Detect which cell encompasses the target text, then output its [X, Y] center coordinate. 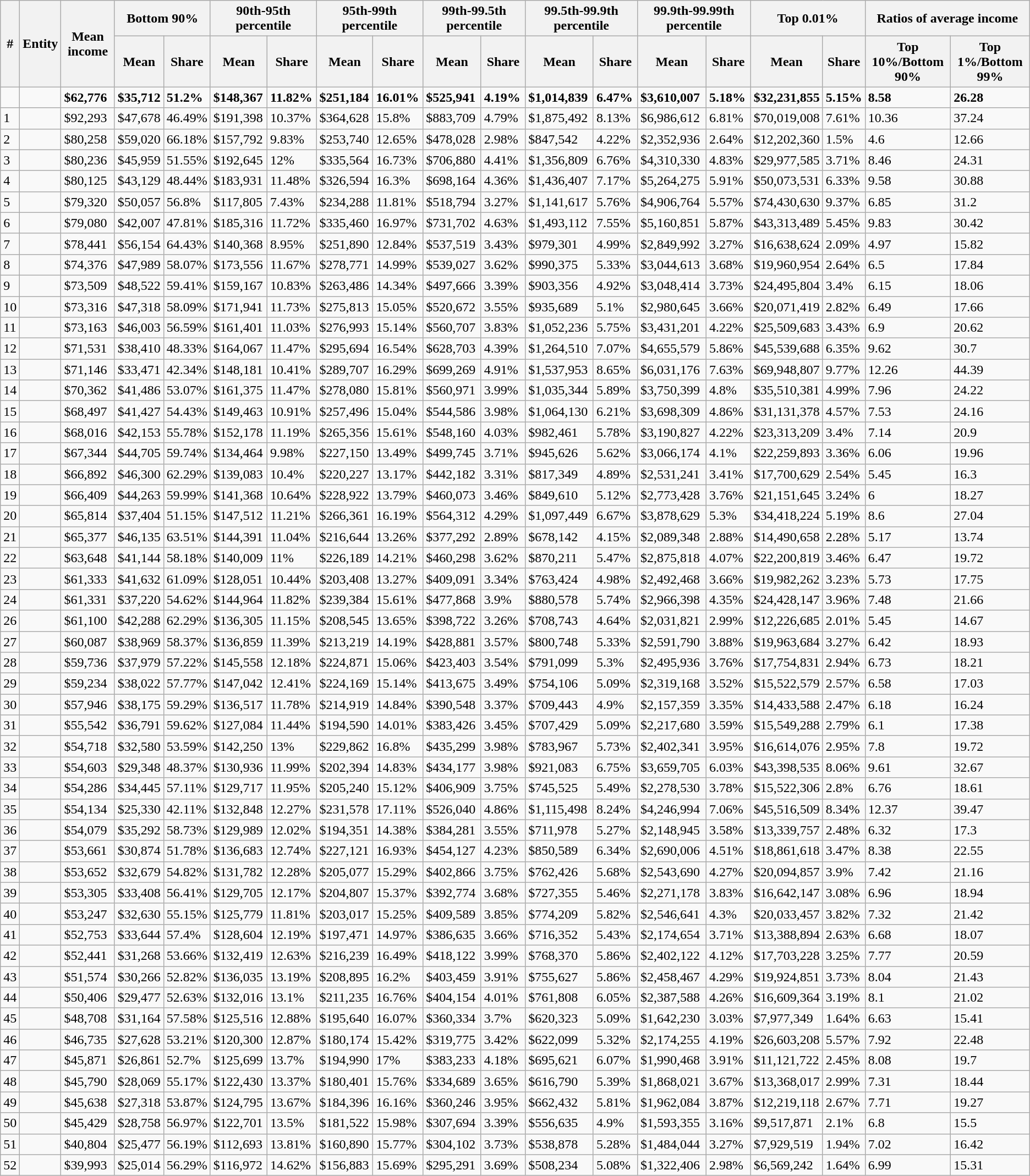
6.68 [908, 935]
$132,848 [239, 809]
$27,318 [139, 1102]
$171,941 [239, 306]
2.28% [844, 537]
$3,066,174 [672, 453]
11.78% [292, 705]
28 [10, 663]
$979,301 [560, 244]
$2,031,821 [672, 620]
$2,980,645 [672, 306]
8.46 [908, 160]
$124,795 [239, 1102]
17.38 [990, 726]
13.17% [398, 474]
44 [10, 998]
54.43% [187, 411]
$295,694 [344, 349]
58.37% [187, 642]
$80,125 [88, 181]
$134,464 [239, 453]
$17,700,629 [787, 474]
$50,406 [88, 998]
$253,740 [344, 139]
$1,875,492 [560, 118]
$800,748 [560, 642]
15.42% [398, 1040]
$6,569,242 [787, 1165]
$727,355 [560, 893]
5.87% [728, 223]
$52,753 [88, 935]
56.19% [187, 1144]
$1,484,044 [672, 1144]
$60,087 [88, 642]
4.6 [908, 139]
31 [10, 726]
$1,868,021 [672, 1081]
$539,027 [452, 265]
2.8% [844, 788]
$384,281 [452, 830]
$2,352,936 [672, 139]
51 [10, 1144]
12.27% [292, 809]
58.18% [187, 558]
49 [10, 1102]
6.81% [728, 118]
$2,089,348 [672, 537]
Ratios of average income [947, 19]
$36,791 [139, 726]
56.41% [187, 893]
15 [10, 411]
$148,181 [239, 370]
$364,628 [344, 118]
3.78% [728, 788]
56.8% [187, 202]
$202,394 [344, 767]
20.9 [990, 432]
51.15% [187, 516]
$56,154 [139, 244]
$5,264,275 [672, 181]
$709,443 [560, 705]
$31,268 [139, 955]
3.47% [844, 851]
$205,077 [344, 872]
$132,016 [239, 998]
$50,073,531 [787, 181]
2 [10, 139]
37 [10, 851]
$136,305 [239, 620]
$129,989 [239, 830]
$990,375 [560, 265]
$508,234 [560, 1165]
$435,299 [452, 746]
4.97 [908, 244]
54.82% [187, 872]
$16,642,147 [787, 893]
57.11% [187, 788]
50 [10, 1123]
$20,033,457 [787, 914]
7 [10, 244]
17% [398, 1060]
52.82% [187, 976]
$13,388,894 [787, 935]
$278,080 [344, 391]
$128,604 [239, 935]
$454,127 [452, 851]
$231,578 [344, 809]
$38,969 [139, 642]
6.05% [615, 998]
$6,031,176 [672, 370]
$144,391 [239, 537]
16.01% [398, 97]
8.38 [908, 851]
$3,048,414 [672, 285]
$295,291 [452, 1165]
4.12% [728, 955]
$360,246 [452, 1102]
24.31 [990, 160]
$251,890 [344, 244]
7.63% [728, 370]
$239,384 [344, 600]
48 [10, 1081]
17.03 [990, 684]
30.88 [990, 181]
9.83 [908, 223]
$47,318 [139, 306]
$205,240 [344, 788]
6.63 [908, 1019]
14.34% [398, 285]
$43,398,535 [787, 767]
$15,522,579 [787, 684]
$208,895 [344, 976]
$2,966,398 [672, 600]
11.72% [292, 223]
$2,319,168 [672, 684]
10.37% [292, 118]
14.97% [398, 935]
5.08% [615, 1165]
3.88% [728, 642]
$61,331 [88, 600]
16.07% [398, 1019]
$13,368,017 [787, 1081]
51.55% [187, 160]
33 [10, 767]
$628,703 [452, 349]
$204,807 [344, 893]
$526,040 [452, 809]
$18,861,618 [787, 851]
$3,610,007 [672, 97]
$3,044,613 [672, 265]
$945,626 [560, 453]
$2,546,641 [672, 914]
7.31 [908, 1081]
30.7 [990, 349]
$112,693 [239, 1144]
$754,106 [560, 684]
$19,982,262 [787, 579]
39 [10, 893]
4.92% [615, 285]
$37,404 [139, 516]
8.04 [908, 976]
12.02% [292, 830]
13.81% [292, 1144]
$211,235 [344, 998]
16 [10, 432]
$80,258 [88, 139]
19.96 [990, 453]
$12,202,360 [787, 139]
59.41% [187, 285]
$139,083 [239, 474]
14.38% [398, 830]
$147,042 [239, 684]
11.48% [292, 181]
$45,871 [88, 1060]
6.8 [908, 1123]
$24,495,804 [787, 285]
27 [10, 642]
99.5th-99.9th percentile [582, 19]
4.64% [615, 620]
52.63% [187, 998]
11.95% [292, 788]
$65,377 [88, 537]
13.67% [292, 1102]
$194,351 [344, 830]
$54,079 [88, 830]
12.66 [990, 139]
$16,614,076 [787, 746]
Top 0.01% [808, 19]
$762,426 [560, 872]
$53,652 [88, 872]
6.73 [908, 663]
$403,459 [452, 976]
$57,946 [88, 705]
2.79% [844, 726]
15.81% [398, 391]
$35,712 [139, 97]
$173,556 [239, 265]
$156,883 [344, 1165]
$761,808 [560, 998]
$335,460 [344, 223]
$404,154 [452, 998]
12.18% [292, 663]
6.32 [908, 830]
63.51% [187, 537]
4.07% [728, 558]
$708,743 [560, 620]
4.79% [503, 118]
$304,102 [452, 1144]
6.34% [615, 851]
$33,408 [139, 893]
$5,160,851 [672, 223]
8.95% [292, 244]
3.35% [728, 705]
$548,160 [452, 432]
$192,645 [239, 160]
9.61 [908, 767]
$92,293 [88, 118]
53.59% [187, 746]
42.34% [187, 370]
$28,758 [139, 1123]
$55,542 [88, 726]
$17,703,228 [787, 955]
$1,436,407 [560, 181]
$518,794 [452, 202]
5.49% [615, 788]
13 [10, 370]
4.98% [615, 579]
11.03% [292, 328]
$29,477 [139, 998]
$48,708 [88, 1019]
11.99% [292, 767]
56.97% [187, 1123]
16.54% [398, 349]
3.49% [503, 684]
4.57% [844, 411]
$428,881 [452, 642]
$66,892 [88, 474]
$161,401 [239, 328]
30 [10, 705]
$39,993 [88, 1165]
10.91% [292, 411]
$3,750,399 [672, 391]
$289,707 [344, 370]
16.2% [398, 976]
6.07% [615, 1060]
4.35% [728, 600]
14 [10, 391]
$745,525 [560, 788]
6.58 [908, 684]
15.29% [398, 872]
16.3% [398, 181]
26.28 [990, 97]
3.24% [844, 495]
$3,878,629 [672, 516]
7.8 [908, 746]
19 [10, 495]
$140,009 [239, 558]
$257,496 [344, 411]
4.01% [503, 998]
18.44 [990, 1081]
2.95% [844, 746]
46 [10, 1040]
12% [292, 160]
$497,666 [452, 285]
$266,361 [344, 516]
$15,549,288 [787, 726]
40 [10, 914]
$442,182 [452, 474]
$136,683 [239, 851]
$54,718 [88, 746]
20.62 [990, 328]
12.84% [398, 244]
18 [10, 474]
$1,097,449 [560, 516]
$42,153 [139, 432]
6.5 [908, 265]
16.97% [398, 223]
$22,259,893 [787, 453]
$850,589 [560, 851]
59.74% [187, 453]
13.1% [292, 998]
6.49 [908, 306]
34 [10, 788]
12.63% [292, 955]
$41,427 [139, 411]
4 [10, 181]
47.81% [187, 223]
$335,564 [344, 160]
$45,516,509 [787, 809]
$26,603,208 [787, 1040]
$79,080 [88, 223]
4.51% [728, 851]
$620,323 [560, 1019]
6.75% [615, 767]
$53,661 [88, 851]
11.15% [292, 620]
$130,936 [239, 767]
7.61% [844, 118]
$29,977,585 [787, 160]
$3,659,705 [672, 767]
$117,805 [239, 202]
$41,486 [139, 391]
$220,227 [344, 474]
24.16 [990, 411]
9 [10, 285]
$307,694 [452, 1123]
3.26% [503, 620]
15.8% [398, 118]
56.29% [187, 1165]
5.73% [615, 746]
$65,814 [88, 516]
$903,356 [560, 285]
59.62% [187, 726]
5.46% [615, 893]
51.78% [187, 851]
8.08 [908, 1060]
32 [10, 746]
$227,150 [344, 453]
$180,174 [344, 1040]
$622,099 [560, 1040]
7.43% [292, 202]
$20,094,857 [787, 872]
5.17 [908, 537]
$24,428,147 [787, 600]
$68,016 [88, 432]
$34,445 [139, 788]
$37,979 [139, 663]
$2,157,359 [672, 705]
$32,630 [139, 914]
$35,292 [139, 830]
53.87% [187, 1102]
3.59% [728, 726]
$755,627 [560, 976]
$132,419 [239, 955]
$1,642,230 [672, 1019]
12.37 [908, 809]
$40,804 [88, 1144]
6.76% [615, 160]
5.89% [615, 391]
36 [10, 830]
$409,589 [452, 914]
$9,517,871 [787, 1123]
19.27 [990, 1102]
11.04% [292, 537]
$27,628 [139, 1040]
3.41% [728, 474]
$2,217,680 [672, 726]
58.09% [187, 306]
4.41% [503, 160]
$25,014 [139, 1165]
$847,542 [560, 139]
4.15% [615, 537]
7.55% [615, 223]
$460,298 [452, 558]
9.77% [844, 370]
$25,509,683 [787, 328]
3.19% [844, 998]
17.75 [990, 579]
$263,486 [344, 285]
6.15 [908, 285]
4.83% [728, 160]
54.62% [187, 600]
$32,679 [139, 872]
$14,490,658 [787, 537]
$141,368 [239, 495]
15.5 [990, 1123]
$128,051 [239, 579]
4.23% [503, 851]
21.43 [990, 976]
$19,963,684 [787, 642]
26 [10, 620]
8.06% [844, 767]
56.59% [187, 328]
15.31 [990, 1165]
6.9 [908, 328]
66.18% [187, 139]
7.32 [908, 914]
$817,349 [560, 474]
6.1 [908, 726]
3.58% [728, 830]
15.41 [990, 1019]
14.83% [398, 767]
7.17% [615, 181]
9.37% [844, 202]
22.55 [990, 851]
9.83% [292, 139]
$136,859 [239, 642]
61.09% [187, 579]
6.99 [908, 1165]
8.65% [615, 370]
11.21% [292, 516]
$41,144 [139, 558]
2.01% [844, 620]
$48,522 [139, 285]
$180,401 [344, 1081]
$870,211 [560, 558]
$62,776 [88, 97]
7.92 [908, 1040]
Bottom 90% [162, 19]
$880,578 [560, 600]
$678,142 [560, 537]
$74,376 [88, 265]
14.62% [292, 1165]
$122,701 [239, 1123]
37.24 [990, 118]
6.96 [908, 893]
3.57% [503, 642]
$38,175 [139, 705]
6.06 [908, 453]
12.87% [292, 1040]
$69,948,807 [787, 370]
51.2% [187, 97]
5 [10, 202]
18.07 [990, 935]
$2,402,341 [672, 746]
7.06% [728, 809]
$59,234 [88, 684]
$883,709 [452, 118]
$386,635 [452, 935]
41 [10, 935]
31.2 [990, 202]
$560,707 [452, 328]
$54,286 [88, 788]
$1,593,355 [672, 1123]
$1,115,498 [560, 809]
$774,209 [560, 914]
$35,510,381 [787, 391]
$791,099 [560, 663]
$265,356 [344, 432]
$203,017 [344, 914]
5.32% [615, 1040]
10.4% [292, 474]
18.94 [990, 893]
$21,151,645 [787, 495]
13% [292, 746]
15.37% [398, 893]
15.04% [398, 411]
$47,678 [139, 118]
17 [10, 453]
$2,402,122 [672, 955]
$68,497 [88, 411]
7.77 [908, 955]
8.6 [908, 516]
$54,134 [88, 809]
$197,471 [344, 935]
42 [10, 955]
$183,931 [239, 181]
$6,986,612 [672, 118]
10.41% [292, 370]
48.44% [187, 181]
$413,675 [452, 684]
42.11% [187, 809]
$1,356,809 [560, 160]
6.67% [615, 516]
29 [10, 684]
$125,516 [239, 1019]
3.54% [503, 663]
$67,344 [88, 453]
3.34% [503, 579]
$157,792 [239, 139]
4.39% [503, 349]
5.28% [615, 1144]
7.71 [908, 1102]
$46,735 [88, 1040]
$392,774 [452, 893]
5.1% [615, 306]
$136,035 [239, 976]
3.85% [503, 914]
$33,471 [139, 370]
5.73 [908, 579]
17.11% [398, 809]
$229,862 [344, 746]
16.73% [398, 160]
$38,022 [139, 684]
$203,408 [344, 579]
27.04 [990, 516]
$711,978 [560, 830]
4.26% [728, 998]
17.66 [990, 306]
12.17% [292, 893]
59.99% [187, 495]
7.02 [908, 1144]
12.88% [292, 1019]
$383,426 [452, 726]
$783,967 [560, 746]
11.44% [292, 726]
16.8% [398, 746]
$32,231,855 [787, 97]
6.85 [908, 202]
3.52% [728, 684]
3.36% [844, 453]
$144,964 [239, 600]
30.42 [990, 223]
$26,861 [139, 1060]
2.67% [844, 1102]
$164,067 [239, 349]
$14,433,588 [787, 705]
$216,239 [344, 955]
$226,189 [344, 558]
23 [10, 579]
2.88% [728, 537]
16.93% [398, 851]
2.45% [844, 1060]
18.93 [990, 642]
3 [10, 160]
21.16 [990, 872]
2.94% [844, 663]
$4,906,764 [672, 202]
$120,300 [239, 1040]
$15,522,306 [787, 788]
16.42 [990, 1144]
3.23% [844, 579]
21.42 [990, 914]
$2,543,690 [672, 872]
3.25% [844, 955]
$423,403 [452, 663]
$31,131,378 [787, 411]
16.29% [398, 370]
$63,648 [88, 558]
$2,531,241 [672, 474]
$2,271,178 [672, 893]
11.67% [292, 265]
$80,236 [88, 160]
$122,430 [239, 1081]
$1,537,953 [560, 370]
$2,174,654 [672, 935]
$160,890 [344, 1144]
$53,305 [88, 893]
$213,219 [344, 642]
3.7% [503, 1019]
$228,922 [344, 495]
13.37% [292, 1081]
$71,146 [88, 370]
$42,288 [139, 620]
5.81% [615, 1102]
24 [10, 600]
$1,264,510 [560, 349]
$1,035,344 [560, 391]
$251,184 [344, 97]
$402,866 [452, 872]
35 [10, 809]
$13,339,757 [787, 830]
$276,993 [344, 328]
$2,174,255 [672, 1040]
8.34% [844, 809]
32.67 [990, 767]
$278,771 [344, 265]
Mean income [88, 44]
8.1 [908, 998]
$78,441 [88, 244]
24.22 [990, 391]
$4,246,994 [672, 809]
14.99% [398, 265]
99th-99.5th percentile [474, 19]
10.64% [292, 495]
6.47% [615, 97]
$3,190,827 [672, 432]
$46,135 [139, 537]
4.3% [728, 914]
12 [10, 349]
$11,121,722 [787, 1060]
7.14 [908, 432]
$43,313,489 [787, 223]
$982,461 [560, 432]
$1,493,112 [560, 223]
6.35% [844, 349]
11.73% [292, 306]
1 [10, 118]
99.9th-99.99th percentile [694, 19]
$4,310,330 [672, 160]
64.43% [187, 244]
$3,431,201 [672, 328]
2.09% [844, 244]
57.22% [187, 663]
$30,874 [139, 851]
2.82% [844, 306]
$194,990 [344, 1060]
$149,463 [239, 411]
$1,064,130 [560, 411]
5.75% [615, 328]
5.74% [615, 600]
$159,167 [239, 285]
44.39 [990, 370]
15.76% [398, 1081]
$41,632 [139, 579]
$564,312 [452, 516]
$12,226,685 [787, 620]
10 [10, 306]
$71,531 [88, 349]
1.5% [844, 139]
18.21 [990, 663]
$145,558 [239, 663]
$499,745 [452, 453]
12.74% [292, 851]
17.84 [990, 265]
$194,590 [344, 726]
6.47 [908, 558]
$116,972 [239, 1165]
15.25% [398, 914]
3.16% [728, 1123]
Top 1%/Bottom 99% [990, 62]
$477,868 [452, 600]
46.49% [187, 118]
$47,989 [139, 265]
21.02 [990, 998]
$23,313,209 [787, 432]
13.7% [292, 1060]
20.59 [990, 955]
8.58 [908, 97]
$54,603 [88, 767]
$185,316 [239, 223]
$140,368 [239, 244]
$70,019,008 [787, 118]
7.96 [908, 391]
12.41% [292, 684]
$45,790 [88, 1081]
$17,754,831 [787, 663]
12.19% [292, 935]
19.7 [990, 1060]
$383,233 [452, 1060]
$616,790 [560, 1081]
4.8% [728, 391]
5.19% [844, 516]
5.45% [844, 223]
$1,014,839 [560, 97]
$731,702 [452, 223]
$390,548 [452, 705]
$398,722 [452, 620]
12.65% [398, 139]
$699,269 [452, 370]
11.19% [292, 432]
$37,220 [139, 600]
53.21% [187, 1040]
$695,621 [560, 1060]
$1,990,468 [672, 1060]
$195,640 [344, 1019]
3.67% [728, 1081]
$45,638 [88, 1102]
4.03% [503, 432]
$191,398 [239, 118]
$20,071,419 [787, 306]
5.43% [615, 935]
$51,574 [88, 976]
$275,813 [344, 306]
13.74 [990, 537]
$849,610 [560, 495]
4.1% [728, 453]
$43,129 [139, 181]
58.07% [187, 265]
$1,962,084 [672, 1102]
$698,164 [452, 181]
$34,418,224 [787, 516]
5.39% [615, 1081]
$234,288 [344, 202]
13.19% [292, 976]
$31,164 [139, 1019]
$136,517 [239, 705]
7.53 [908, 411]
$125,779 [239, 914]
3.31% [503, 474]
$2,492,468 [672, 579]
$208,545 [344, 620]
$935,689 [560, 306]
13.79% [398, 495]
$360,334 [452, 1019]
5.76% [615, 202]
$556,635 [560, 1123]
2.57% [844, 684]
$768,370 [560, 955]
5.12% [615, 495]
53.07% [187, 391]
$706,880 [452, 160]
14.01% [398, 726]
53.66% [187, 955]
2.1% [844, 1123]
$460,073 [452, 495]
$53,247 [88, 914]
52.7% [187, 1060]
3.08% [844, 893]
6.33% [844, 181]
22.48 [990, 1040]
48.37% [187, 767]
3.69% [503, 1165]
$129,705 [239, 893]
8.13% [615, 118]
5.47% [615, 558]
$2,591,790 [672, 642]
$52,441 [88, 955]
$181,522 [344, 1123]
48.33% [187, 349]
$61,100 [88, 620]
6.03% [728, 767]
3.87% [728, 1102]
$45,539,688 [787, 349]
$46,003 [139, 328]
57.58% [187, 1019]
4.63% [503, 223]
57.77% [187, 684]
5.18% [728, 97]
52 [10, 1165]
$70,362 [88, 391]
$161,375 [239, 391]
3.45% [503, 726]
13.65% [398, 620]
$409,091 [452, 579]
$7,929,519 [787, 1144]
$74,430,630 [787, 202]
$537,519 [452, 244]
16.76% [398, 998]
$2,875,818 [672, 558]
14.84% [398, 705]
16.24 [990, 705]
8.24% [615, 809]
16.16% [398, 1102]
$4,655,579 [672, 349]
4.89% [615, 474]
4.91% [503, 370]
$44,705 [139, 453]
$921,083 [560, 767]
$46,300 [139, 474]
58.73% [187, 830]
$44,263 [139, 495]
$538,878 [560, 1144]
$216,644 [344, 537]
2.48% [844, 830]
2.54% [844, 474]
16.49% [398, 955]
21 [10, 537]
14.19% [398, 642]
39.47 [990, 809]
$148,367 [239, 97]
3.37% [503, 705]
$334,689 [452, 1081]
45 [10, 1019]
$28,069 [139, 1081]
95th-99th percentile [370, 19]
$525,941 [452, 97]
6.42 [908, 642]
$61,333 [88, 579]
3.65% [503, 1081]
$19,960,954 [787, 265]
2.89% [503, 537]
$520,672 [452, 306]
4.27% [728, 872]
5.82% [615, 914]
$434,177 [452, 767]
5.27% [615, 830]
$2,773,428 [672, 495]
8 [10, 265]
$184,396 [344, 1102]
$406,909 [452, 788]
90th-95th percentile [263, 19]
15.98% [398, 1123]
$7,977,349 [787, 1019]
$30,266 [139, 976]
$73,163 [88, 328]
$2,458,467 [672, 976]
2.63% [844, 935]
15.12% [398, 788]
13.27% [398, 579]
$716,352 [560, 935]
15.06% [398, 663]
55.17% [187, 1081]
7.07% [615, 349]
$319,775 [452, 1040]
$214,919 [344, 705]
$66,409 [88, 495]
13.49% [398, 453]
$45,429 [88, 1123]
5.15% [844, 97]
15.77% [398, 1144]
4.36% [503, 181]
$125,699 [239, 1060]
18.06 [990, 285]
13.26% [398, 537]
12.26 [908, 370]
$29,348 [139, 767]
$42,007 [139, 223]
$418,122 [452, 955]
$1,322,406 [672, 1165]
$544,586 [452, 411]
$1,141,617 [560, 202]
$142,250 [239, 746]
Entity [41, 44]
$45,959 [139, 160]
$560,971 [452, 391]
$224,169 [344, 684]
9.98% [292, 453]
$3,698,309 [672, 411]
$50,057 [139, 202]
$12,219,118 [787, 1102]
6.76 [908, 788]
$224,871 [344, 663]
12.28% [292, 872]
$326,594 [344, 181]
$79,320 [88, 202]
57.4% [187, 935]
1.94% [844, 1144]
$2,849,992 [672, 244]
2.47% [844, 705]
$227,121 [344, 851]
15.82 [990, 244]
$2,278,530 [672, 788]
$152,178 [239, 432]
$73,509 [88, 285]
$25,477 [139, 1144]
15.69% [398, 1165]
7.48 [908, 600]
3.42% [503, 1040]
43 [10, 976]
$32,580 [139, 746]
$2,495,936 [672, 663]
5.68% [615, 872]
$2,148,945 [672, 830]
55.78% [187, 432]
$2,387,588 [672, 998]
17.3 [990, 830]
22 [10, 558]
$662,432 [560, 1102]
3.03% [728, 1019]
5.91% [728, 181]
9.62 [908, 349]
14.21% [398, 558]
4.18% [503, 1060]
18.61 [990, 788]
$16,609,364 [787, 998]
59.29% [187, 705]
$73,316 [88, 306]
16.3 [990, 474]
10.44% [292, 579]
47 [10, 1060]
$33,644 [139, 935]
3.82% [844, 914]
Top 10%/Bottom 90% [908, 62]
9.58 [908, 181]
$763,424 [560, 579]
7.42 [908, 872]
$16,638,624 [787, 244]
21.66 [990, 600]
38 [10, 872]
$377,292 [452, 537]
55.15% [187, 914]
$59,020 [139, 139]
13.5% [292, 1123]
$19,924,851 [787, 976]
$59,736 [88, 663]
16.19% [398, 516]
$478,028 [452, 139]
$2,690,006 [672, 851]
10.83% [292, 285]
6.21% [615, 411]
18.27 [990, 495]
$129,717 [239, 788]
6.18 [908, 705]
5.78% [615, 432]
# [10, 44]
$1,052,236 [560, 328]
15.05% [398, 306]
$22,200,819 [787, 558]
$131,782 [239, 872]
3.96% [844, 600]
14.67 [990, 620]
$707,429 [560, 726]
11% [292, 558]
$38,410 [139, 349]
$25,330 [139, 809]
$127,084 [239, 726]
11 [10, 328]
$147,512 [239, 516]
10.36 [908, 118]
20 [10, 516]
5.62% [615, 453]
11.39% [292, 642]
